Determine the (X, Y) coordinate at the center of the cell enclosing the given text.  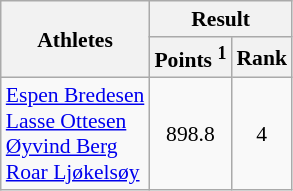
4 (262, 134)
898.8 (190, 134)
Espen BredesenLasse OttesenØyvind BergRoar Ljøkelsøy (76, 134)
Rank (262, 58)
Result (220, 19)
Athletes (76, 40)
Points 1 (190, 58)
